For the text-containing cell, return its midpoint in [x, y] coordinate format. 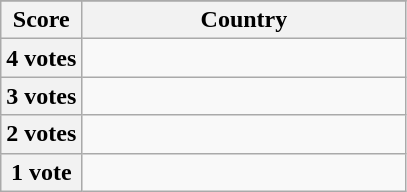
1 vote [42, 172]
Score [42, 20]
Country [244, 20]
2 votes [42, 134]
4 votes [42, 58]
3 votes [42, 96]
